Provide the [X, Y] coordinate of the cell's center where the given text is located.  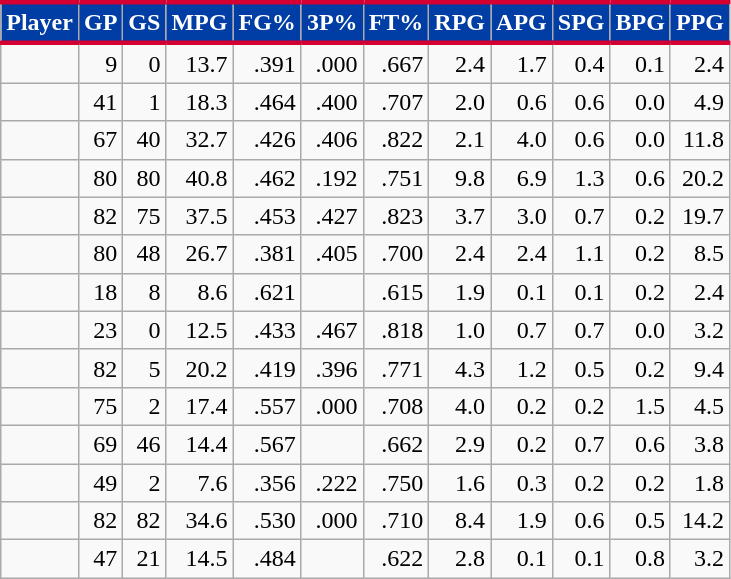
.615 [396, 292]
.391 [267, 63]
.622 [396, 559]
23 [100, 330]
.381 [267, 254]
13.7 [200, 63]
.462 [267, 178]
.818 [396, 330]
3.8 [700, 444]
.453 [267, 216]
1.6 [460, 483]
0.3 [522, 483]
8.4 [460, 521]
FG% [267, 22]
21 [144, 559]
1.1 [581, 254]
APG [522, 22]
8.6 [200, 292]
.192 [332, 178]
1.2 [522, 368]
RPG [460, 22]
1.5 [640, 406]
46 [144, 444]
41 [100, 102]
14.2 [700, 521]
26.7 [200, 254]
.823 [396, 216]
40 [144, 140]
.621 [267, 292]
.222 [332, 483]
MPG [200, 22]
3.0 [522, 216]
.467 [332, 330]
2.1 [460, 140]
0.4 [581, 63]
.751 [396, 178]
.662 [396, 444]
17.4 [200, 406]
2.0 [460, 102]
18.3 [200, 102]
1.8 [700, 483]
.484 [267, 559]
.427 [332, 216]
.750 [396, 483]
.667 [396, 63]
8.5 [700, 254]
1.7 [522, 63]
14.5 [200, 559]
14.4 [200, 444]
47 [100, 559]
.822 [396, 140]
Player [40, 22]
1.3 [581, 178]
1.0 [460, 330]
3.7 [460, 216]
.710 [396, 521]
40.8 [200, 178]
.464 [267, 102]
.567 [267, 444]
.426 [267, 140]
12.5 [200, 330]
.405 [332, 254]
1 [144, 102]
FT% [396, 22]
9.8 [460, 178]
.396 [332, 368]
.400 [332, 102]
.700 [396, 254]
19.7 [700, 216]
SPG [581, 22]
8 [144, 292]
.530 [267, 521]
18 [100, 292]
69 [100, 444]
0.8 [640, 559]
34.6 [200, 521]
4.3 [460, 368]
49 [100, 483]
.406 [332, 140]
GP [100, 22]
48 [144, 254]
.707 [396, 102]
PPG [700, 22]
5 [144, 368]
.433 [267, 330]
6.9 [522, 178]
9.4 [700, 368]
GS [144, 22]
.708 [396, 406]
4.9 [700, 102]
4.5 [700, 406]
67 [100, 140]
7.6 [200, 483]
.356 [267, 483]
BPG [640, 22]
3P% [332, 22]
.771 [396, 368]
.557 [267, 406]
11.8 [700, 140]
37.5 [200, 216]
2.8 [460, 559]
.419 [267, 368]
9 [100, 63]
32.7 [200, 140]
2.9 [460, 444]
